Provide the [x, y] coordinate of the cell's center where the given text is located.  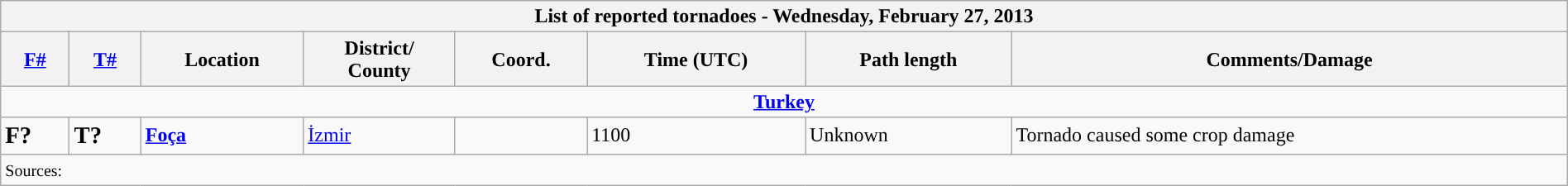
F? [35, 136]
Tornado caused some crop damage [1289, 136]
Unknown [908, 136]
İzmir [380, 136]
Turkey [784, 102]
District/County [380, 60]
Foça [222, 136]
Sources: [784, 169]
Location [222, 60]
List of reported tornadoes - Wednesday, February 27, 2013 [784, 17]
Time (UTC) [696, 60]
F# [35, 60]
T? [105, 136]
Coord. [521, 60]
1100 [696, 136]
Comments/Damage [1289, 60]
T# [105, 60]
Path length [908, 60]
